Provide the [x, y] coordinate of the cell's center where the given text is located.  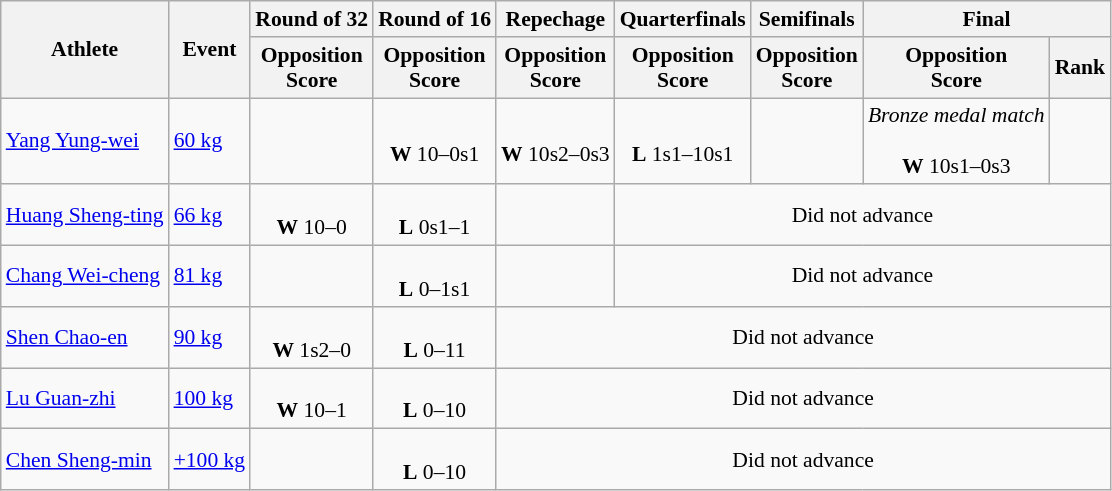
Repechage [556, 19]
Semifinals [807, 19]
L 1s1–10s1 [683, 142]
W 10–0s1 [434, 142]
L 0s1–1 [434, 216]
Huang Sheng-ting [85, 216]
W 1s2–0 [312, 338]
Shen Chao-en [85, 338]
90 kg [210, 338]
Athlete [85, 50]
Quarterfinals [683, 19]
Chang Wei-cheng [85, 276]
81 kg [210, 276]
Round of 16 [434, 19]
Bronze medal matchW 10s1–0s3 [956, 142]
+100 kg [210, 460]
66 kg [210, 216]
W 10s2–0s3 [556, 142]
Final [986, 19]
100 kg [210, 398]
L 0–1s1 [434, 276]
Event [210, 50]
W 10–0 [312, 216]
Round of 32 [312, 19]
W 10–1 [312, 398]
Rank [1080, 68]
Lu Guan-zhi [85, 398]
L 0–11 [434, 338]
60 kg [210, 142]
Yang Yung-wei [85, 142]
Chen Sheng-min [85, 460]
